Output the (x, y) coordinate of the center of the cell containing the given text.  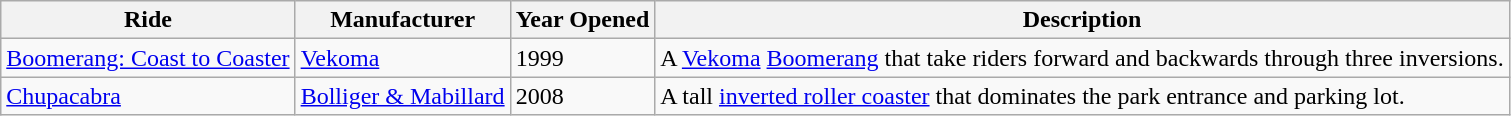
1999 (582, 58)
Ride (148, 20)
Vekoma (402, 58)
Chupacabra (148, 96)
Bolliger & Mabillard (402, 96)
Year Opened (582, 20)
Description (1082, 20)
Boomerang: Coast to Coaster (148, 58)
A tall inverted roller coaster that dominates the park entrance and parking lot. (1082, 96)
2008 (582, 96)
Manufacturer (402, 20)
A Vekoma Boomerang that take riders forward and backwards through three inversions. (1082, 58)
